From the cell containing the given text, extract its center point as (x, y) coordinate. 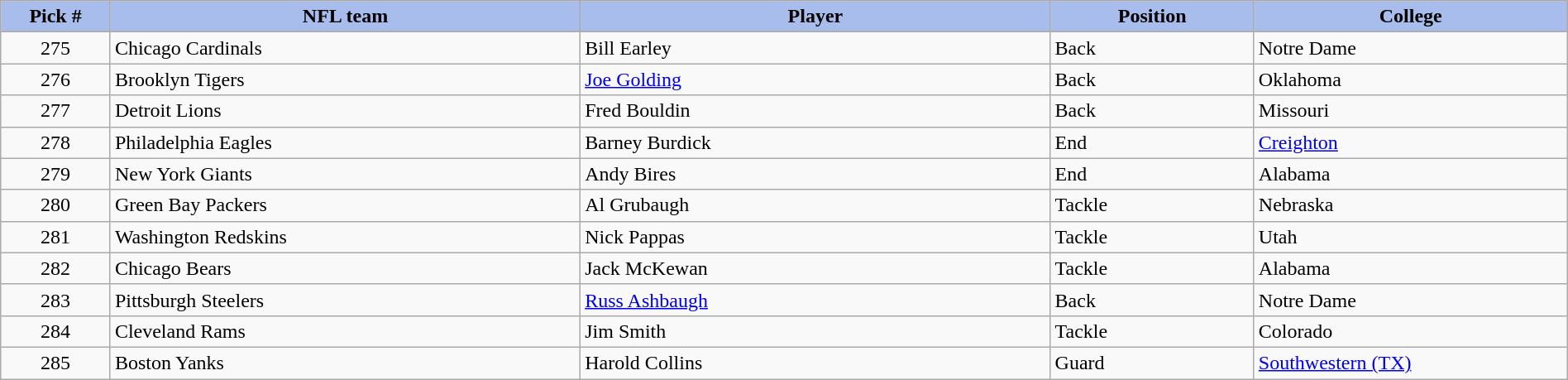
Oklahoma (1411, 79)
Barney Burdick (815, 142)
Nebraska (1411, 205)
Creighton (1411, 142)
279 (56, 174)
276 (56, 79)
Chicago Cardinals (345, 48)
Position (1152, 17)
Missouri (1411, 111)
Brooklyn Tigers (345, 79)
278 (56, 142)
Guard (1152, 363)
Green Bay Packers (345, 205)
Cleveland Rams (345, 331)
283 (56, 300)
Andy Bires (815, 174)
Russ Ashbaugh (815, 300)
Al Grubaugh (815, 205)
Jim Smith (815, 331)
Joe Golding (815, 79)
Harold Collins (815, 363)
Philadelphia Eagles (345, 142)
Colorado (1411, 331)
Washington Redskins (345, 237)
281 (56, 237)
284 (56, 331)
277 (56, 111)
Jack McKewan (815, 268)
285 (56, 363)
275 (56, 48)
Player (815, 17)
Boston Yanks (345, 363)
NFL team (345, 17)
Utah (1411, 237)
Bill Earley (815, 48)
280 (56, 205)
282 (56, 268)
Chicago Bears (345, 268)
Southwestern (TX) (1411, 363)
Pick # (56, 17)
Detroit Lions (345, 111)
New York Giants (345, 174)
Fred Bouldin (815, 111)
Nick Pappas (815, 237)
College (1411, 17)
Pittsburgh Steelers (345, 300)
